Find where the given text appears and provide that cell's center as (x, y) coordinate. 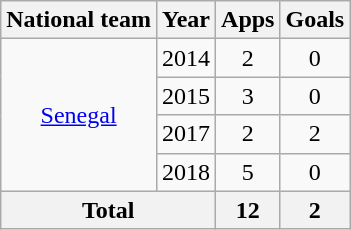
5 (248, 172)
Senegal (79, 115)
2015 (186, 96)
2014 (186, 58)
3 (248, 96)
National team (79, 20)
12 (248, 210)
Apps (248, 20)
Year (186, 20)
2018 (186, 172)
Total (108, 210)
Goals (315, 20)
2017 (186, 134)
